Search for the cell housing the specified text and yield its (X, Y) center coordinate. 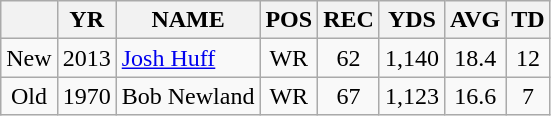
YR (86, 20)
AVG (474, 20)
Old (29, 96)
2013 (86, 58)
1,123 (412, 96)
67 (349, 96)
TD (528, 20)
REC (349, 20)
1970 (86, 96)
Josh Huff (188, 58)
Bob Newland (188, 96)
POS (289, 20)
7 (528, 96)
New (29, 58)
12 (528, 58)
1,140 (412, 58)
18.4 (474, 58)
62 (349, 58)
16.6 (474, 96)
NAME (188, 20)
YDS (412, 20)
